From the cell containing the given text, extract its center point as [X, Y] coordinate. 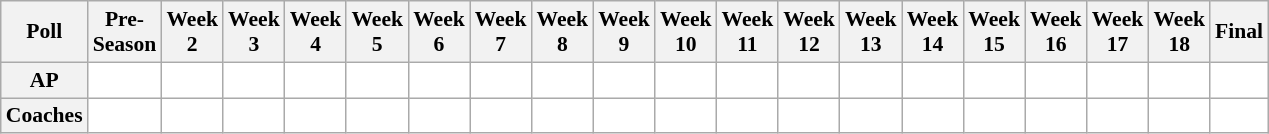
Week17 [1118, 32]
Week11 [748, 32]
Week18 [1179, 32]
Week10 [686, 32]
Poll [44, 32]
Week9 [624, 32]
Week12 [809, 32]
Pre-Season [125, 32]
Week4 [316, 32]
Week15 [994, 32]
Week13 [871, 32]
Coaches [44, 116]
Week16 [1056, 32]
Final [1239, 32]
Week6 [439, 32]
Week8 [562, 32]
Week5 [377, 32]
Week7 [501, 32]
Week14 [933, 32]
Week3 [254, 32]
Week2 [192, 32]
AP [44, 80]
